Extract the [X, Y] coordinate from the center of the cell holding the provided text.  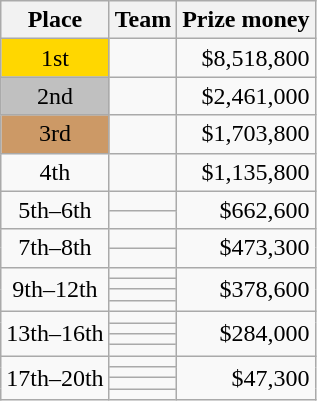
$662,600 [246, 210]
$473,300 [246, 248]
Prize money [246, 20]
9th–12th [55, 289]
Team [143, 20]
13th–16th [55, 333]
$284,000 [246, 333]
$47,300 [246, 378]
3rd [55, 134]
2nd [55, 96]
7th–8th [55, 248]
$8,518,800 [246, 58]
$378,600 [246, 289]
5th–6th [55, 210]
$1,135,800 [246, 172]
1st [55, 58]
Place [55, 20]
17th–20th [55, 378]
$1,703,800 [246, 134]
4th [55, 172]
$2,461,000 [246, 96]
